For the text-containing cell, return its midpoint in [x, y] coordinate format. 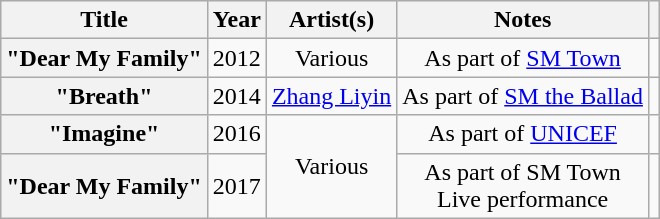
As part of UNICEF [523, 134]
Year [236, 20]
2012 [236, 58]
As part of SM the Ballad [523, 96]
As part of SM Town [523, 58]
Notes [523, 20]
"Breath" [104, 96]
2016 [236, 134]
2017 [236, 186]
Title [104, 20]
Zhang Liyin [331, 96]
Artist(s) [331, 20]
2014 [236, 96]
As part of SM TownLive performance [523, 186]
"Imagine" [104, 134]
